Locate the cell with the specified text and output its [x, y] center coordinate. 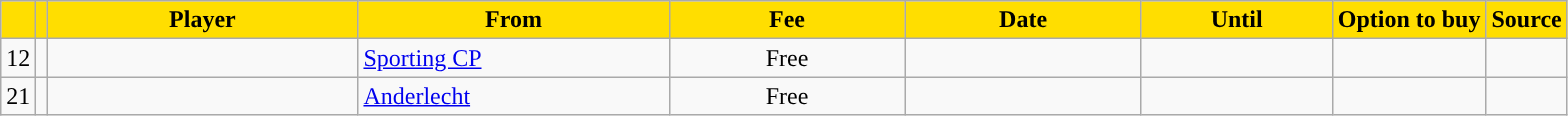
Until [1236, 20]
21 [18, 96]
Source [1526, 20]
Anderlecht [514, 96]
Fee [787, 20]
From [514, 20]
Date [1023, 20]
Player [202, 20]
Option to buy [1409, 20]
Sporting CP [514, 58]
12 [18, 58]
